Pinpoint the cell where the given text exists, returning its (X, Y) midpoint coordinate. 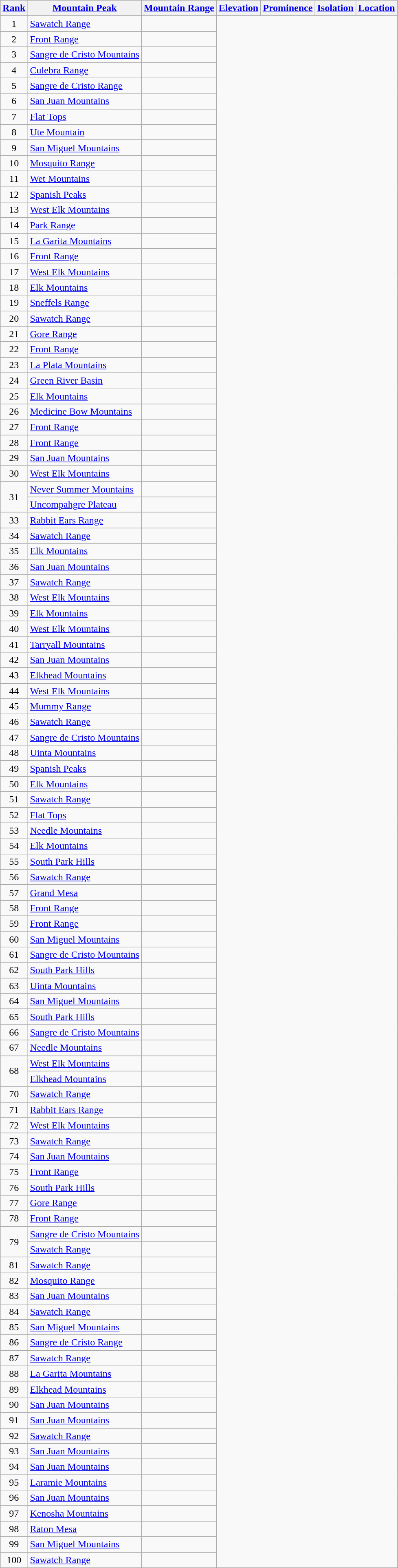
Mummy Range (85, 707)
41 (14, 644)
49 (14, 769)
19 (14, 303)
38 (14, 598)
27 (14, 427)
94 (14, 1467)
Never Summer Mountains (85, 489)
30 (14, 474)
53 (14, 830)
51 (14, 799)
Raton Mesa (85, 1529)
59 (14, 923)
83 (14, 1296)
97 (14, 1513)
Grand Mesa (85, 892)
18 (14, 287)
87 (14, 1358)
29 (14, 458)
33 (14, 520)
56 (14, 877)
84 (14, 1312)
Elevation (238, 8)
35 (14, 551)
37 (14, 582)
Prominence (288, 8)
66 (14, 1032)
55 (14, 861)
78 (14, 1219)
73 (14, 1141)
93 (14, 1451)
Culebra Range (85, 70)
63 (14, 986)
15 (14, 241)
95 (14, 1482)
44 (14, 691)
36 (14, 567)
10 (14, 163)
61 (14, 955)
Green River Basin (85, 380)
71 (14, 1110)
24 (14, 380)
23 (14, 365)
54 (14, 846)
22 (14, 349)
45 (14, 707)
88 (14, 1374)
Kenosha Mountains (85, 1513)
Wet Mountains (85, 179)
50 (14, 784)
74 (14, 1156)
25 (14, 396)
43 (14, 675)
90 (14, 1405)
89 (14, 1389)
20 (14, 318)
75 (14, 1172)
Sneffels Range (85, 303)
34 (14, 536)
Laramie Mountains (85, 1482)
46 (14, 722)
13 (14, 210)
96 (14, 1498)
14 (14, 225)
64 (14, 1001)
91 (14, 1420)
21 (14, 334)
86 (14, 1343)
12 (14, 194)
57 (14, 892)
48 (14, 753)
70 (14, 1094)
Tarryall Mountains (85, 644)
85 (14, 1327)
Mountain Range (179, 8)
77 (14, 1203)
99 (14, 1544)
7 (14, 117)
79 (14, 1242)
Location (376, 8)
52 (14, 815)
67 (14, 1048)
26 (14, 411)
68 (14, 1071)
42 (14, 660)
2 (14, 39)
5 (14, 86)
31 (14, 497)
Medicine Bow Mountains (85, 411)
11 (14, 179)
60 (14, 939)
58 (14, 908)
Mountain Peak (85, 8)
92 (14, 1435)
8 (14, 132)
47 (14, 738)
40 (14, 629)
72 (14, 1125)
9 (14, 148)
Isolation (335, 8)
Uncompahgre Plateau (85, 505)
76 (14, 1188)
Ute Mountain (85, 132)
Park Range (85, 225)
81 (14, 1265)
62 (14, 970)
16 (14, 256)
3 (14, 55)
100 (14, 1560)
4 (14, 70)
17 (14, 272)
6 (14, 101)
Rank (14, 8)
28 (14, 442)
98 (14, 1529)
82 (14, 1281)
1 (14, 24)
65 (14, 1017)
39 (14, 613)
La Plata Mountains (85, 365)
